Locate the cell with the specified text and output its (x, y) center coordinate. 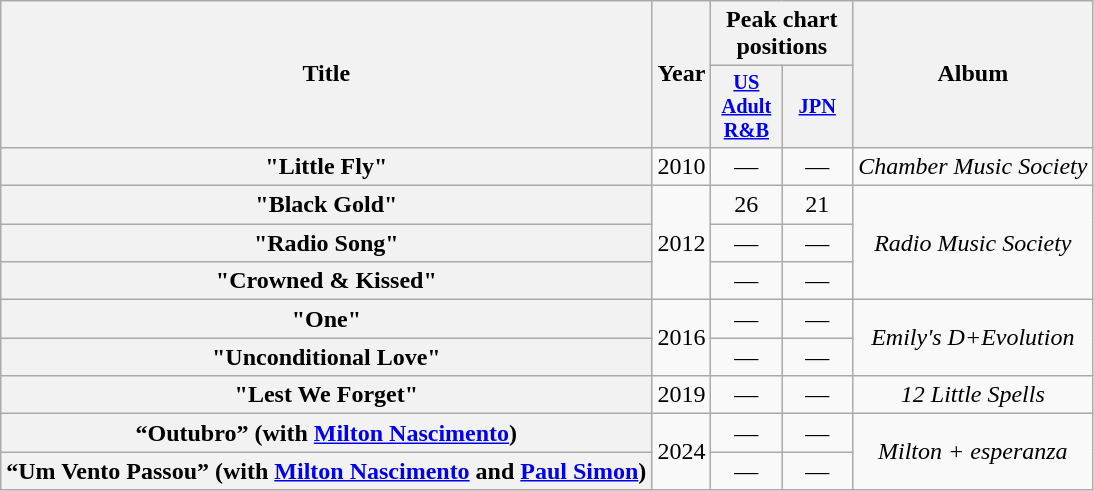
Radio Music Society (973, 243)
Title (326, 74)
“Um Vento Passou” (with Milton Nascimento and Paul Simon) (326, 471)
Emily's D+Evolution (973, 338)
“Outubro” (with Milton Nascimento) (326, 433)
Chamber Music Society (973, 166)
12 Little Spells (973, 395)
2016 (682, 338)
"Little Fly" (326, 166)
2012 (682, 243)
Peak chart positions (782, 34)
Milton + esperanza (973, 452)
2024 (682, 452)
Year (682, 74)
26 (746, 205)
"Radio Song" (326, 243)
2019 (682, 395)
2010 (682, 166)
"Unconditional Love" (326, 357)
Album (973, 74)
US Adult R&B (746, 107)
"Lest We Forget" (326, 395)
"One" (326, 319)
JPN (818, 107)
"Crowned & Kissed" (326, 281)
"Black Gold" (326, 205)
21 (818, 205)
